Extract the (x, y) coordinate from the center of the cell holding the provided text.  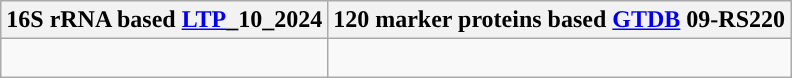
16S rRNA based LTP_10_2024 (164, 20)
120 marker proteins based GTDB 09-RS220 (560, 20)
